Pinpoint the cell where the given text exists, returning its [x, y] midpoint coordinate. 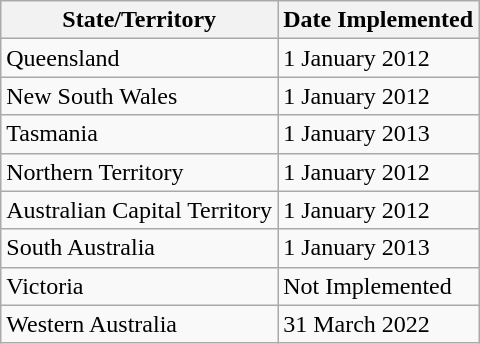
South Australia [140, 248]
Victoria [140, 286]
State/Territory [140, 20]
Queensland [140, 58]
Western Australia [140, 324]
Date Implemented [378, 20]
Australian Capital Territory [140, 210]
New South Wales [140, 96]
Not Implemented [378, 286]
31 March 2022 [378, 324]
Northern Territory [140, 172]
Tasmania [140, 134]
